Scan for the cell matching the given text and deliver its [X, Y] coordinate at center. 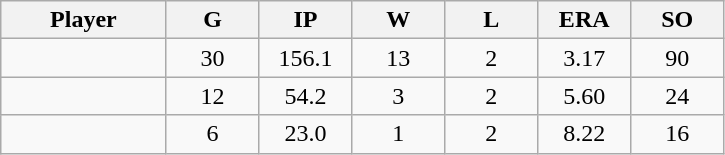
156.1 [306, 58]
8.22 [584, 134]
W [398, 20]
3 [398, 96]
13 [398, 58]
3.17 [584, 58]
12 [212, 96]
1 [398, 134]
23.0 [306, 134]
5.60 [584, 96]
ERA [584, 20]
16 [678, 134]
30 [212, 58]
54.2 [306, 96]
6 [212, 134]
Player [84, 20]
90 [678, 58]
IP [306, 20]
24 [678, 96]
SO [678, 20]
L [492, 20]
G [212, 20]
